Extract the (X, Y) coordinate from the center of the cell holding the provided text.  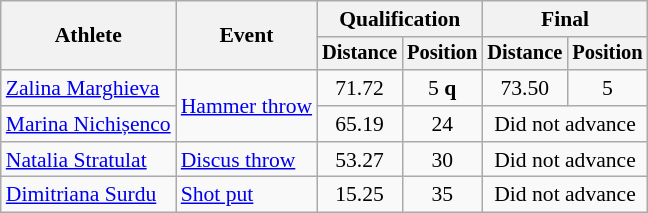
Marina Nichișenco (88, 124)
65.19 (360, 124)
73.50 (524, 88)
Shot put (246, 195)
Hammer throw (246, 106)
5 (607, 88)
Final (564, 19)
Zalina Marghieva (88, 88)
30 (442, 160)
15.25 (360, 195)
Natalia Stratulat (88, 160)
24 (442, 124)
Dimitriana Surdu (88, 195)
Event (246, 36)
5 q (442, 88)
Athlete (88, 36)
Discus throw (246, 160)
71.72 (360, 88)
Qualification (400, 19)
35 (442, 195)
53.27 (360, 160)
